Identify which cell holds the provided text, then report its [x, y] central coordinate. 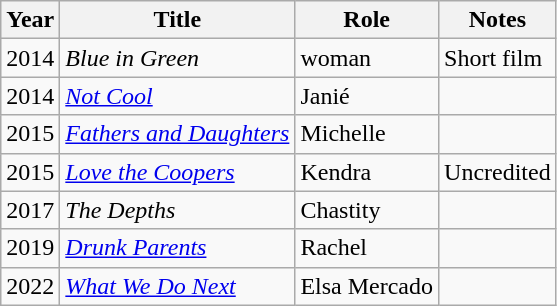
Kendra [367, 172]
What We Do Next [178, 286]
Title [178, 20]
Not Cool [178, 96]
2017 [30, 210]
Michelle [367, 134]
Fathers and Daughters [178, 134]
Rachel [367, 248]
2022 [30, 286]
Chastity [367, 210]
Notes [498, 20]
Drunk Parents [178, 248]
Love the Coopers [178, 172]
2019 [30, 248]
Short film [498, 58]
Elsa Mercado [367, 286]
Blue in Green [178, 58]
The Depths [178, 210]
Role [367, 20]
Uncredited [498, 172]
Year [30, 20]
woman [367, 58]
Janié [367, 96]
